Return the (X, Y) coordinate for the center point of the cell that contains the specified text.  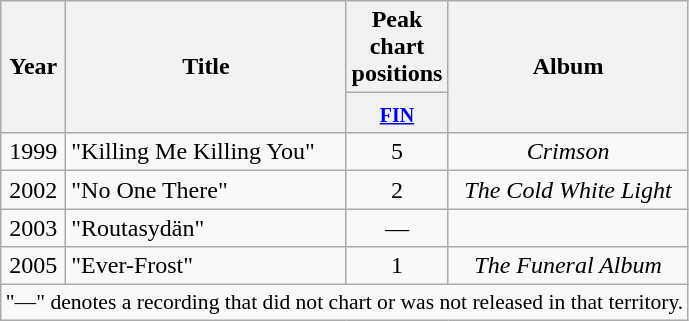
2005 (34, 266)
5 (397, 152)
2003 (34, 228)
— (397, 228)
2 (397, 190)
Title (206, 67)
"Routasydän" (206, 228)
2002 (34, 190)
"Killing Me Killing You" (206, 152)
FIN (397, 113)
Peak chart positions (397, 47)
"—" denotes a recording that did not chart or was not released in that territory. (345, 303)
Crimson (568, 152)
1999 (34, 152)
The Funeral Album (568, 266)
Album (568, 67)
Year (34, 67)
"No One There" (206, 190)
"Ever-Frost" (206, 266)
1 (397, 266)
The Cold White Light (568, 190)
